Return the [X, Y] coordinate for the center point of the cell that contains the specified text.  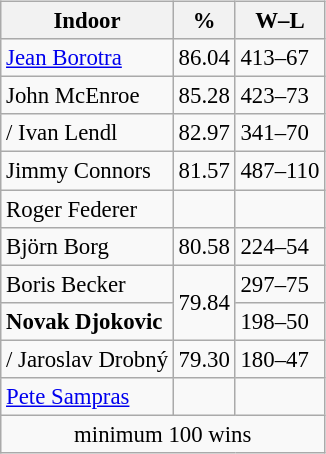
297–75 [280, 284]
85.28 [204, 96]
198–50 [280, 321]
82.97 [204, 133]
81.57 [204, 171]
John McEnroe [88, 96]
Jimmy Connors [88, 171]
79.84 [204, 302]
86.04 [204, 58]
Boris Becker [88, 284]
minimum 100 wins [163, 434]
Roger Federer [88, 209]
341–70 [280, 133]
Jean Borotra [88, 58]
80.58 [204, 246]
224–54 [280, 246]
/ Jaroslav Drobný [88, 359]
Indoor [88, 21]
180–47 [280, 359]
79.30 [204, 359]
W–L [280, 21]
Pete Sampras [88, 396]
413–67 [280, 58]
487–110 [280, 171]
/ Ivan Lendl [88, 133]
423–73 [280, 96]
% [204, 21]
Novak Djokovic [88, 321]
Björn Borg [88, 246]
